Capture the cell that displays the provided text and extract its [x, y] central coordinate. 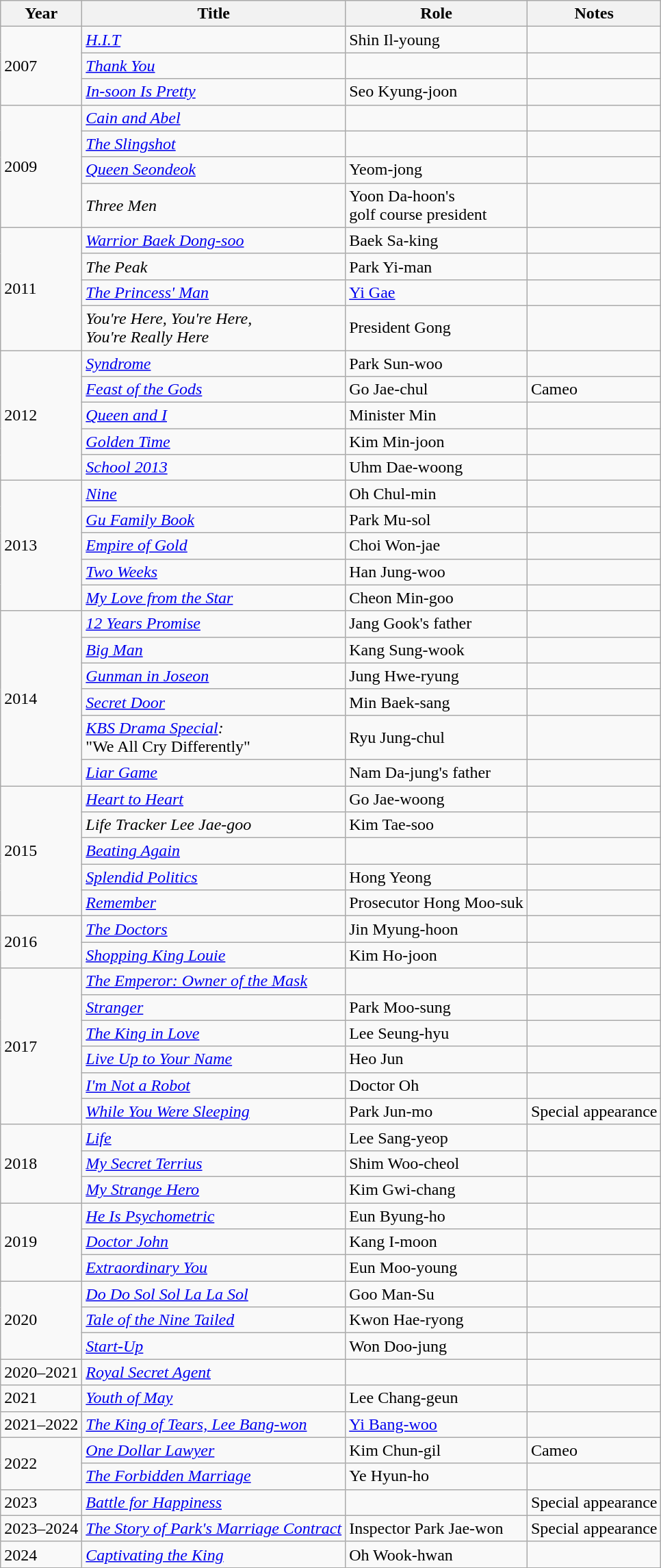
Nam Da-jung's father [437, 772]
2021 [41, 1398]
2018 [41, 1163]
Kwon Hae-ryong [437, 1320]
The Peak [213, 266]
The King of Tears, Lee Bang-won [213, 1424]
2023–2024 [41, 1528]
Gu Family Book [213, 520]
Feast of the Gods [213, 390]
I'm Not a Robot [213, 1085]
2016 [41, 942]
Yi Gae [437, 292]
Royal Secret Agent [213, 1372]
Start-Up [213, 1346]
2007 [41, 66]
Lee Sang-yeop [437, 1137]
My Love from the Star [213, 598]
2023 [41, 1502]
My Secret Terrius [213, 1163]
Jang Gook's father [437, 624]
Extraordinary You [213, 1268]
2022 [41, 1463]
Lee Chang-geun [437, 1398]
One Dollar Lawyer [213, 1450]
Shin Il-young [437, 40]
Goo Man-Su [437, 1294]
Syndrome [213, 364]
The Story of Park's Marriage Contract [213, 1528]
The King in Love [213, 1033]
H.I.T [213, 40]
Youth of May [213, 1398]
Stranger [213, 1007]
Yoon Da-hoon's golf course president [437, 205]
Kim Ho-joon [437, 955]
Remember [213, 903]
Ryu Jung-chul [437, 737]
2021–2022 [41, 1424]
Inspector Park Jae-won [437, 1528]
2011 [41, 289]
Hong Yeong [437, 877]
Baek Sa-king [437, 240]
Thank You [213, 66]
Cain and Abel [213, 118]
Kim Tae-soo [437, 825]
Splendid Politics [213, 877]
Kang I-moon [437, 1242]
Jung Hwe-ryung [437, 676]
Jin Myung-hoon [437, 929]
Yi Bang-woo [437, 1424]
The Slingshot [213, 144]
2013 [41, 546]
Gunman in Joseon [213, 676]
2024 [41, 1554]
Shopping King Louie [213, 955]
Queen and I [213, 416]
Kim Chun-gil [437, 1450]
Heo Jun [437, 1059]
Life [213, 1137]
Beating Again [213, 851]
Uhm Dae-woong [437, 468]
Do Do Sol Sol La La Sol [213, 1294]
In-soon Is Pretty [213, 92]
Go Jae-chul [437, 390]
Min Baek-sang [437, 702]
Park Sun-woo [437, 364]
Seo Kyung-joon [437, 92]
Eun Moo-young [437, 1268]
Queen Seondeok [213, 170]
2017 [41, 1046]
The Doctors [213, 929]
My Strange Hero [213, 1189]
The Forbidden Marriage [213, 1476]
Prosecutor Hong Moo-suk [437, 903]
2015 [41, 851]
Lee Seung-hyu [437, 1033]
Minister Min [437, 416]
Oh Wook-hwan [437, 1554]
2012 [41, 416]
President Gong [437, 327]
Big Man [213, 650]
Notes [594, 14]
Captivating the King [213, 1554]
You're Here, You're Here,You're Really Here [213, 327]
Title [213, 14]
The Emperor: Owner of the Mask [213, 981]
Park Moo-sung [437, 1007]
Kang Sung-wook [437, 650]
Cheon Min-goo [437, 598]
Liar Game [213, 772]
Park Jun-mo [437, 1111]
Doctor Oh [437, 1085]
Kim Gwi-chang [437, 1189]
Golden Time [213, 442]
Three Men [213, 205]
Two Weeks [213, 572]
2014 [41, 698]
Ye Hyun-ho [437, 1476]
Heart to Heart [213, 799]
2020–2021 [41, 1372]
Choi Won-jae [437, 546]
Warrior Baek Dong-soo [213, 240]
Live Up to Your Name [213, 1059]
KBS Drama Special:"We All Cry Differently" [213, 737]
While You Were Sleeping [213, 1111]
Secret Door [213, 702]
The Princess' Man [213, 292]
12 Years Promise [213, 624]
Year [41, 14]
Go Jae-woong [437, 799]
Empire of Gold [213, 546]
Eun Byung-ho [437, 1215]
Park Yi-man [437, 266]
Han Jung-woo [437, 572]
Battle for Happiness [213, 1502]
Shim Woo-cheol [437, 1163]
Life Tracker Lee Jae-goo [213, 825]
School 2013 [213, 468]
2020 [41, 1320]
Role [437, 14]
Doctor John [213, 1242]
Won Doo-jung [437, 1346]
Park Mu-sol [437, 520]
2009 [41, 166]
Tale of the Nine Tailed [213, 1320]
2019 [41, 1241]
He Is Psychometric [213, 1215]
Kim Min-joon [437, 442]
Oh Chul-min [437, 494]
Yeom-jong [437, 170]
Nine [213, 494]
